Extract the [x, y] coordinate from the center of the cell holding the provided text.  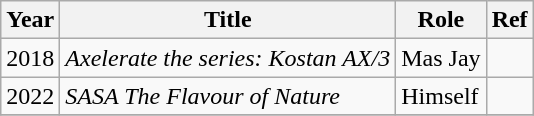
Himself [441, 96]
Mas Jay [441, 58]
Ref [510, 20]
2018 [30, 58]
2022 [30, 96]
SASA The Flavour of Nature [228, 96]
Title [228, 20]
Role [441, 20]
Year [30, 20]
Axelerate the series: Kostan AX/3 [228, 58]
